Search for the cell housing the specified text and yield its (x, y) center coordinate. 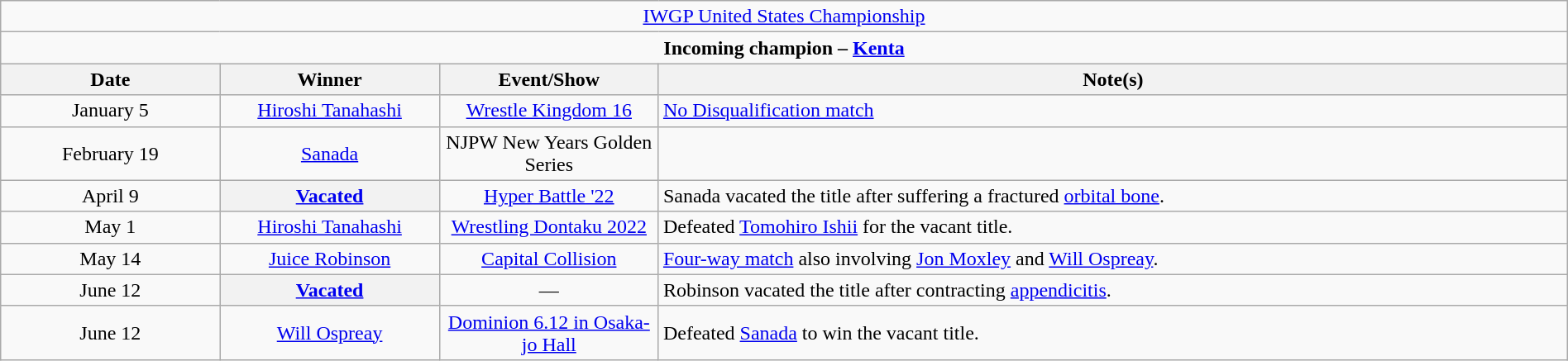
Note(s) (1113, 79)
No Disqualification match (1113, 111)
Will Ospreay (329, 332)
Sanada (329, 154)
IWGP United States Championship (784, 17)
NJPW New Years Golden Series (549, 154)
February 19 (111, 154)
Hyper Battle '22 (549, 196)
Capital Collision (549, 259)
Wrestle Kingdom 16 (549, 111)
Date (111, 79)
Four-way match also involving Jon Moxley and Will Ospreay. (1113, 259)
Event/Show (549, 79)
Juice Robinson (329, 259)
Robinson vacated the title after contracting appendicitis. (1113, 290)
May 14 (111, 259)
Incoming champion – Kenta (784, 48)
Winner (329, 79)
May 1 (111, 227)
Defeated Sanada to win the vacant title. (1113, 332)
Dominion 6.12 in Osaka-jo Hall (549, 332)
Defeated Tomohiro Ishii for the vacant title. (1113, 227)
Sanada vacated the title after suffering a fractured orbital bone. (1113, 196)
January 5 (111, 111)
April 9 (111, 196)
— (549, 290)
Wrestling Dontaku 2022 (549, 227)
